Determine the (x, y) coordinate at the center of the cell enclosing the given text.  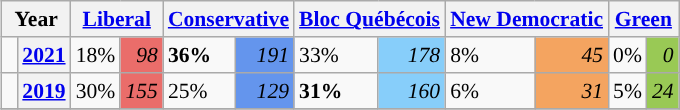
Bloc Québécois (370, 19)
191 (265, 55)
6% (490, 91)
160 (412, 91)
36% (200, 55)
8% (490, 55)
2019 (44, 91)
0 (663, 55)
45 (572, 55)
31% (336, 91)
Green (644, 19)
2021 (44, 55)
98 (142, 55)
Conservative (228, 19)
18% (96, 55)
5% (628, 91)
33% (336, 55)
31 (572, 91)
178 (412, 55)
129 (265, 91)
30% (96, 91)
Liberal (117, 19)
155 (142, 91)
25% (200, 91)
New Democratic (526, 19)
0% (628, 55)
24 (663, 91)
Year (36, 19)
